Detect which cell encompasses the target text, then output its [X, Y] center coordinate. 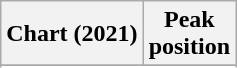
Chart (2021) [72, 34]
Peakposition [189, 34]
